Detect which cell encompasses the target text, then output its [X, Y] center coordinate. 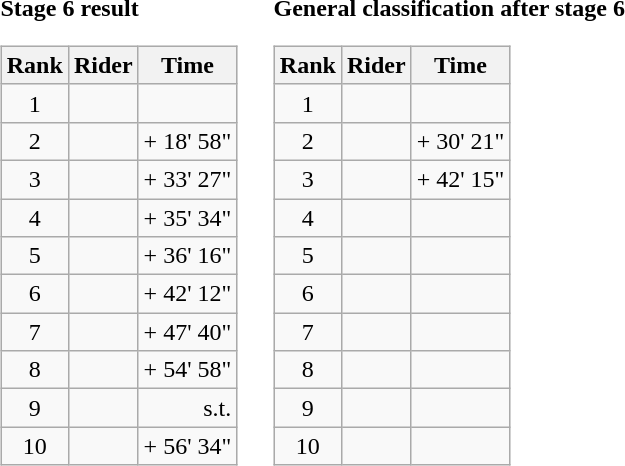
+ 30' 21" [460, 141]
+ 56' 34" [188, 446]
+ 42' 12" [188, 294]
+ 54' 58" [188, 370]
+ 35' 34" [188, 217]
s.t. [188, 408]
+ 33' 27" [188, 179]
+ 47' 40" [188, 332]
+ 42' 15" [460, 179]
+ 18' 58" [188, 141]
+ 36' 16" [188, 256]
